Locate the cell with the specified text and output its (X, Y) center coordinate. 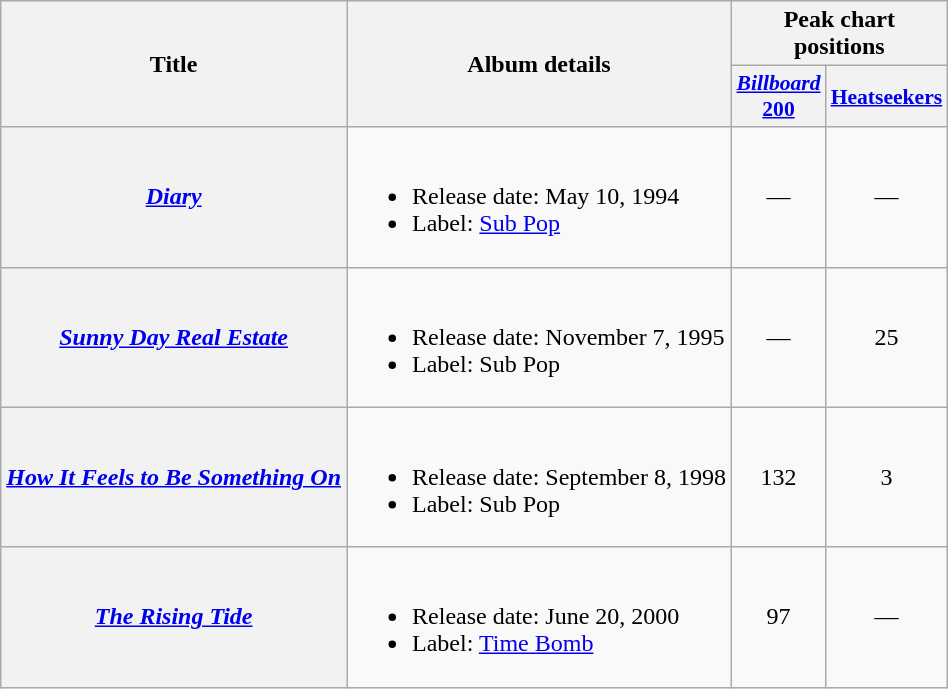
3 (887, 477)
Peak chart positions (839, 34)
132 (778, 477)
How It Feels to Be Something On (174, 477)
The Rising Tide (174, 617)
Release date: June 20, 2000Label: Time Bomb (540, 617)
Release date: November 7, 1995Label: Sub Pop (540, 337)
Release date: May 10, 1994Label: Sub Pop (540, 197)
25 (887, 337)
Album details (540, 64)
Diary (174, 197)
Heatseekers (887, 96)
Sunny Day Real Estate (174, 337)
Release date: September 8, 1998Label: Sub Pop (540, 477)
Billboard 200 (778, 96)
Title (174, 64)
97 (778, 617)
